Scan for the cell matching the given text and deliver its [x, y] coordinate at center. 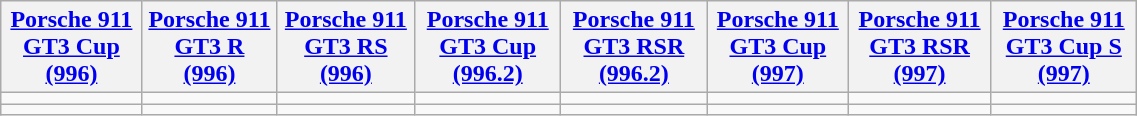
Porsche 911 GT3 Cup (996.2) [488, 47]
Porsche 911 GT3 Cup (997) [778, 47]
Porsche 911 GT3 RS (996) [346, 47]
Porsche 911 GT3 Cup (996) [72, 47]
Porsche 911 GT3 RSR (997) [919, 47]
Porsche 911 GT3 Cup S (997) [1064, 47]
Porsche 911 GT3 R (996) [210, 47]
Porsche 911 GT3 RSR (996.2) [634, 47]
